Search for the cell housing the specified text and yield its [x, y] center coordinate. 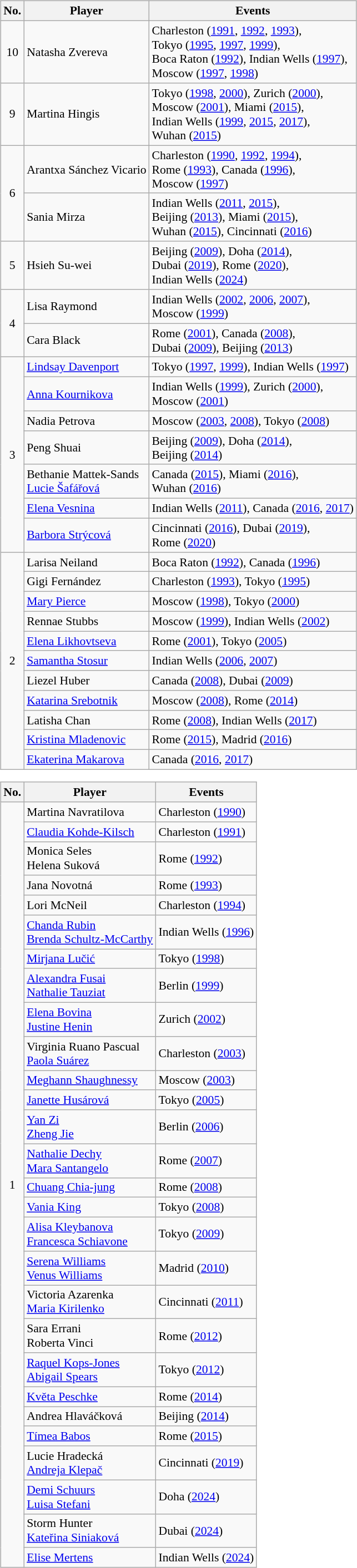
Raquel Kops-Jones Abigail Spears [90, 1370]
Boca Raton (1992), Canada (1996) [253, 562]
Canada (2016, 2017) [253, 759]
Jana Novotná [90, 885]
Tokyo (2009) [206, 1234]
Kristina Mladenovic [87, 740]
Natasha Zvereva [87, 52]
Monica Seles Helena Suková [90, 859]
6 [12, 193]
Indian Wells (2002, 2006, 2007), Moscow (1999) [253, 306]
Larisa Neiland [87, 562]
Charleston (1991, 1992, 1993), Tokyo (1995, 1997, 1999), Boca Raton (1992), Indian Wells (1997), Moscow (1997, 1998) [253, 52]
Tokyo (2005) [206, 1100]
Vania King [90, 1207]
Martina Navratilova [90, 812]
4 [12, 323]
Charleston (2003) [206, 1053]
Rennae Stubbs [87, 621]
Moscow (2003, 2008), Tokyo (2008) [253, 421]
Victoria Azarenka Maria Kirilenko [90, 1302]
Andrea Hlaváčková [90, 1417]
Lindsay Davenport [87, 367]
Rome (2014) [206, 1397]
3 [12, 455]
Canada (2015), Miami (2016), Wuhan (2016) [253, 481]
Barbora Strýcová [87, 535]
Moscow (1999), Indian Wells (2002) [253, 621]
Charleston (1990) [206, 812]
Elena Vesnina [87, 508]
Rome (2012) [206, 1336]
Rome (1992) [206, 859]
Tokyo (1998) [206, 959]
Meghann Shaughnessy [90, 1080]
Rome (2008), Indian Wells (2017) [253, 720]
Indian Wells (1996) [206, 932]
Indian Wells (2024) [206, 1557]
Serena Williams Venus Williams [90, 1268]
Claudia Kohde-Kilsch [90, 831]
Tímea Babos [90, 1436]
Zurich (2002) [206, 1019]
Alisa Kleybanova Francesca Schiavone [90, 1234]
Berlin (2006) [206, 1127]
Samantha Stosur [87, 661]
10 [12, 52]
Rome (1993) [206, 885]
Rome (2001), Tokyo (2005) [253, 641]
1 [12, 1185]
Gigi Fernández [87, 582]
Sania Mirza [87, 217]
Tokyo (2008) [206, 1207]
Sara Errani Roberta Vinci [90, 1336]
Peng Shuai [87, 447]
Yan Zi Zheng Jie [90, 1127]
Indian Wells (2006, 2007) [253, 661]
Bethanie Mattek-Sands Lucie Šafářová [87, 481]
Cincinnati (2011) [206, 1302]
Madrid (2010) [206, 1268]
Květa Peschke [90, 1397]
Hsieh Su-wei [87, 265]
Beijing (2009), Doha (2014), Dubai (2019), Rome (2020), Indian Wells (2024) [253, 265]
Rome (2015), Madrid (2016) [253, 740]
Elise Mertens [90, 1557]
Arantxa Sánchez Vicario [87, 170]
Storm Hunter Kateřina Siniaková [90, 1531]
Anna Kournikova [87, 394]
Berlin (1999) [206, 985]
Tokyo (2012) [206, 1370]
Charleston (1991) [206, 831]
2 [12, 661]
Charleston (1990, 1992, 1994), Rome (1993), Canada (1996), Moscow (1997) [253, 170]
Moscow (2008), Rome (2014) [253, 701]
5 [12, 265]
Lisa Raymond [87, 306]
Tokyo (1998, 2000), Zurich (2000), Moscow (2001), Miami (2015), Indian Wells (1999, 2015, 2017), Wuhan (2015) [253, 114]
Elena Bovina Justine Henin [90, 1019]
Dubai (2024) [206, 1531]
Demi Schuurs Luisa Stefani [90, 1496]
Mirjana Lučić [90, 959]
Moscow (2003) [206, 1080]
Chuang Chia-jung [90, 1188]
Virginia Ruano Pascual Paola Suárez [90, 1053]
Charleston (1993), Tokyo (1995) [253, 582]
Rome (2007) [206, 1160]
Beijing (2009), Doha (2014), Beijing (2014) [253, 447]
Cincinnati (2016), Dubai (2019), Rome (2020) [253, 535]
9 [12, 114]
Lori McNeil [90, 905]
Nathalie Dechy Mara Santangelo [90, 1160]
Rome (2008) [206, 1188]
Moscow (1998), Tokyo (2000) [253, 601]
Mary Pierce [87, 601]
Indian Wells (2011, 2015), Beijing (2013), Miami (2015), Wuhan (2015), Cincinnati (2016) [253, 217]
Alexandra Fusai Nathalie Tauziat [90, 985]
Martina Hingis [87, 114]
Tokyo (1997, 1999), Indian Wells (1997) [253, 367]
Liezel Huber [87, 681]
Latisha Chan [87, 720]
Janette Husárová [90, 1100]
Indian Wells (2011), Canada (2016, 2017) [253, 508]
Cara Black [87, 341]
Doha (2024) [206, 1496]
Charleston (1994) [206, 905]
Katarina Srebotnik [87, 701]
Rome (2015) [206, 1436]
Canada (2008), Dubai (2009) [253, 681]
Chanda Rubin Brenda Schultz-McCarthy [90, 932]
Indian Wells (1999), Zurich (2000), Moscow (2001) [253, 394]
Lucie Hradecká Andreja Klepač [90, 1463]
Beijing (2014) [206, 1417]
Rome (2001), Canada (2008), Dubai (2009), Beijing (2013) [253, 341]
Elena Likhovtseva [87, 641]
Ekaterina Makarova [87, 759]
Nadia Petrova [87, 421]
Cincinnati (2019) [206, 1463]
